Detect which cell encompasses the target text, then output its [x, y] center coordinate. 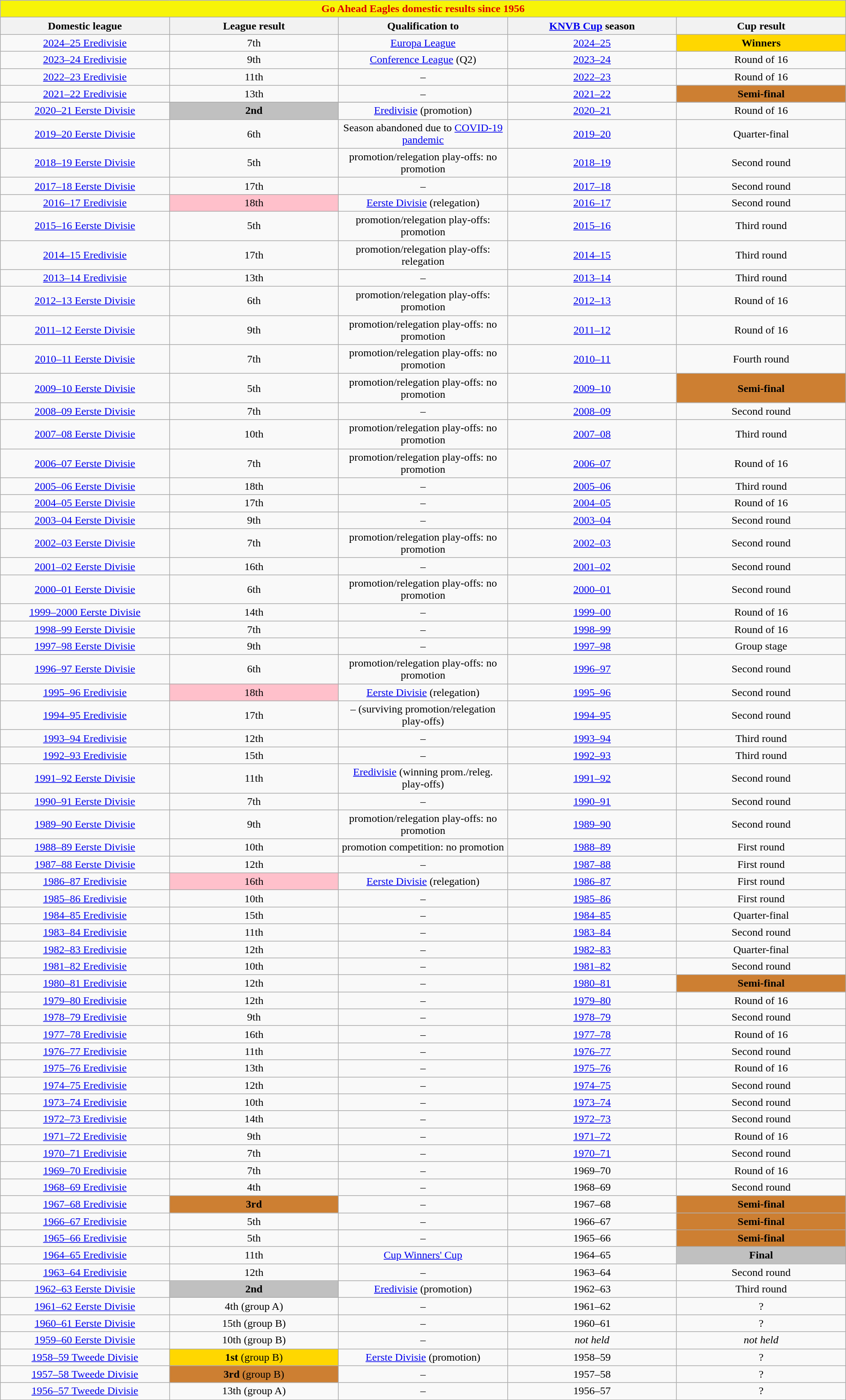
2004–05 [592, 503]
2000–01 [592, 589]
2007–08 Eerste Divisie [85, 434]
1991–92 [592, 779]
1989–90 Eerste Divisie [85, 824]
1973–74 Eredivisie [85, 1102]
1988–89 Eerste Divisie [85, 847]
1966–67 [592, 1221]
1976–77 [592, 1051]
2016–17 Eredivisie [85, 203]
1956–57 [592, 1391]
2011–12 Eerste Divisie [85, 330]
2010–11 Eerste Divisie [85, 359]
1958–59 [592, 1357]
2017–18 Eerste Divisie [85, 186]
1956–57 Tweede Divisie [85, 1391]
2007–08 [592, 434]
1975–76 Eredivisie [85, 1068]
1991–92 Eerste Divisie [85, 779]
2024–25 [592, 43]
2019–20 Eerste Divisie [85, 134]
1990–91 [592, 801]
1960–61 Eerste Divisie [85, 1323]
Conference League (Q2) [423, 60]
1977–78 Eredivisie [85, 1034]
4th [254, 1187]
Eerste Divisie (promotion) [423, 1357]
1973–74 [592, 1102]
2009–10 Eerste Divisie [85, 388]
Cup result [761, 26]
KNVB Cup season [592, 26]
1971–72 [592, 1136]
2018–19 Eerste Divisie [85, 162]
1969–70 Eredivisie [85, 1170]
2011–12 [592, 330]
1964–65 [592, 1255]
1968–69 [592, 1187]
Final [761, 1255]
1965–66 Eredivisie [85, 1238]
1994–95 Eredivisie [85, 715]
2004–05 Eerste Divisie [85, 503]
2000–01 Eerste Divisie [85, 589]
1998–99 [592, 629]
1996–97 Eerste Divisie [85, 670]
2001–02 [592, 566]
1993–94 [592, 738]
3rd (group B) [254, 1374]
Cup Winners' Cup [423, 1255]
2012–13 Eerste Divisie [85, 301]
1988–89 [592, 847]
1996–97 [592, 670]
1961–62 Eerste Divisie [85, 1306]
2003–04 Eerste Divisie [85, 520]
1995–96 [592, 692]
2016–17 [592, 203]
2020–21 [592, 111]
2002–03 [592, 543]
1960–61 [592, 1323]
1980–81 Eredivisie [85, 983]
1999–2000 Eerste Divisie [85, 612]
2008–09 [592, 411]
1982–83 Eredivisie [85, 950]
1981–82 Eredivisie [85, 967]
1961–62 [592, 1306]
1966–67 Eredivisie [85, 1221]
2006–07 Eerste Divisie [85, 463]
2021–22 Eredivisie [85, 94]
1969–70 [592, 1170]
1971–72 Eredivisie [85, 1136]
4th (group A) [254, 1306]
2014–15 Eredivisie [85, 254]
Qualification to [423, 26]
2021–22 [592, 94]
1964–65 Eredivisie [85, 1255]
1997–98 [592, 646]
2017–18 [592, 186]
1985–86 Eredivisie [85, 898]
2012–13 [592, 301]
Eredivisie (winning prom./releg. play-offs) [423, 779]
2022–23 [592, 77]
2018–19 [592, 162]
2001–02 Eerste Divisie [85, 566]
1990–91 Eerste Divisie [85, 801]
2015–16 [592, 226]
1993–94 Eredivisie [85, 738]
promotion competition: no promotion [423, 847]
1985–86 [592, 898]
1957–58 Tweede Divisie [85, 1374]
1999–00 [592, 612]
2013–14 [592, 278]
– (surviving promotion/relegation play-offs) [423, 715]
1974–75 Eredivisie [85, 1085]
1980–81 [592, 983]
1981–82 [592, 967]
1972–73 [592, 1119]
1968–69 Eredivisie [85, 1187]
3rd [254, 1204]
League result [254, 26]
1986–87 Eredivisie [85, 881]
2015–16 Eerste Divisie [85, 226]
1986–87 [592, 881]
1957–58 [592, 1374]
13th (group A) [254, 1391]
1976–77 Eredivisie [85, 1051]
1967–68 Eredivisie [85, 1204]
1972–73 Eredivisie [85, 1119]
1998–99 Eerste Divisie [85, 629]
1992–93 Eredivisie [85, 755]
1989–90 [592, 824]
10th (group B) [254, 1340]
2020–21 Eerste Divisie [85, 111]
Fourth round [761, 359]
1975–76 [592, 1068]
2019–20 [592, 134]
1965–66 [592, 1238]
1982–83 [592, 950]
2005–06 [592, 486]
1977–78 [592, 1034]
1967–68 [592, 1204]
1983–84 [592, 932]
1992–93 [592, 755]
2005–06 Eerste Divisie [85, 486]
15th (group B) [254, 1323]
1963–64 Eredivisie [85, 1272]
2003–04 [592, 520]
Domestic league [85, 26]
1997–98 Eerste Divisie [85, 646]
2008–09 Eerste Divisie [85, 411]
2009–10 [592, 388]
1995–96 Eredivisie [85, 692]
Group stage [761, 646]
1984–85 Eredivisie [85, 915]
1st (group B) [254, 1357]
2024–25 Eredivisie [85, 43]
Europa League [423, 43]
2023–24 Eredivisie [85, 60]
2014–15 [592, 254]
1983–84 Eredivisie [85, 932]
1979–80 Eredivisie [85, 1000]
2010–11 [592, 359]
1958–59 Tweede Divisie [85, 1357]
1974–75 [592, 1085]
1959–60 Eerste Divisie [85, 1340]
2002–03 Eerste Divisie [85, 543]
1970–71 Eredivisie [85, 1153]
1962–63 [592, 1289]
1987–88 [592, 864]
2023–24 [592, 60]
2013–14 Eredivisie [85, 278]
1978–79 [592, 1017]
2022–23 Eredivisie [85, 77]
promotion/relegation play-offs: relegation [423, 254]
1963–64 [592, 1272]
Season abandoned due to COVID-19 pandemic [423, 134]
1984–85 [592, 915]
1978–79 Eredivisie [85, 1017]
2006–07 [592, 463]
1970–71 [592, 1153]
1962–63 Eerste Divisie [85, 1289]
1987–88 Eerste Divisie [85, 864]
1979–80 [592, 1000]
1994–95 [592, 715]
Winners [761, 43]
Go Ahead Eagles domestic results since 1956 [423, 9]
